Determine the [x, y] coordinate at the center of the cell enclosing the given text.  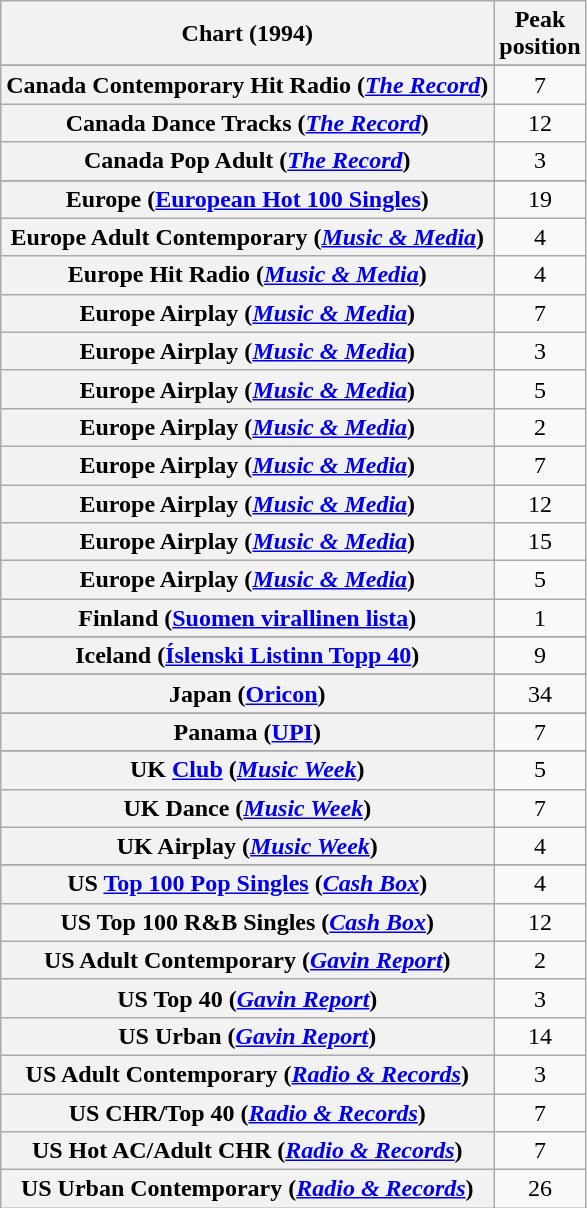
US Adult Contemporary (Gavin Report) [248, 960]
Japan (Oricon) [248, 694]
26 [540, 1189]
Panama (UPI) [248, 732]
14 [540, 1036]
US Urban Contemporary (Radio & Records) [248, 1189]
9 [540, 656]
US Top 100 Pop Singles (Cash Box) [248, 884]
US Top 100 R&B Singles (Cash Box) [248, 922]
Europe Hit Radio (Music & Media) [248, 275]
Europe (European Hot 100 Singles) [248, 199]
1 [540, 618]
19 [540, 199]
US Urban (Gavin Report) [248, 1036]
Chart (1994) [248, 34]
US CHR/Top 40 (Radio & Records) [248, 1113]
Peakposition [540, 34]
Canada Dance Tracks (The Record) [248, 123]
US Adult Contemporary (Radio & Records) [248, 1074]
Finland (Suomen virallinen lista) [248, 618]
US Hot AC/Adult CHR (Radio & Records) [248, 1151]
Canada Contemporary Hit Radio (The Record) [248, 85]
UK Dance (Music Week) [248, 808]
Canada Pop Adult (The Record) [248, 161]
34 [540, 694]
15 [540, 542]
UK Airplay (Music Week) [248, 846]
UK Club (Music Week) [248, 770]
Europe Adult Contemporary (Music & Media) [248, 237]
US Top 40 (Gavin Report) [248, 998]
Iceland (Íslenski Listinn Topp 40) [248, 656]
